Determine the (X, Y) coordinate at the center of the cell enclosing the given text.  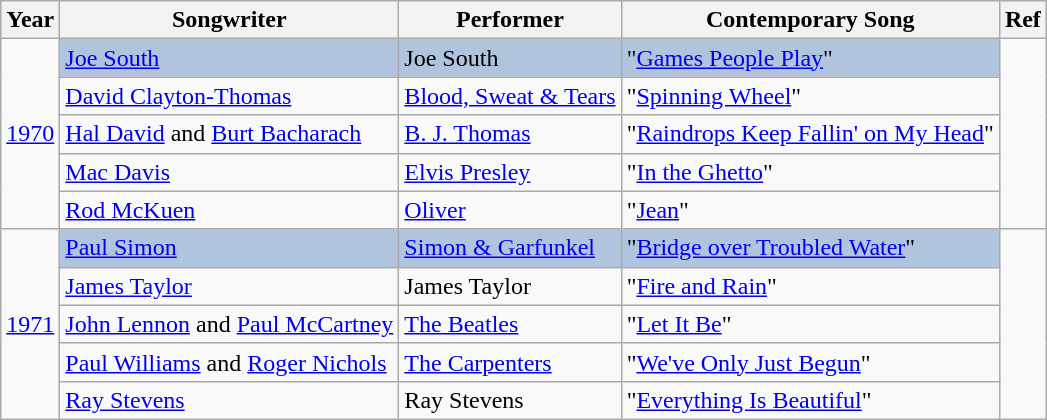
Hal David and Burt Bacharach (230, 134)
"We've Only Just Begun" (810, 362)
B. J. Thomas (510, 134)
Mac Davis (230, 172)
Songwriter (230, 20)
Contemporary Song (810, 20)
"Fire and Rain" (810, 286)
Year (30, 20)
Performer (510, 20)
1971 (30, 324)
"Raindrops Keep Fallin' on My Head" (810, 134)
"Let It Be" (810, 324)
1970 (30, 134)
"Everything Is Beautiful" (810, 400)
David Clayton-Thomas (230, 96)
Simon & Garfunkel (510, 248)
Paul Williams and Roger Nichols (230, 362)
Ref (1022, 20)
The Carpenters (510, 362)
John Lennon and Paul McCartney (230, 324)
"Bridge over Troubled Water" (810, 248)
Elvis Presley (510, 172)
Oliver (510, 210)
Paul Simon (230, 248)
Blood, Sweat & Tears (510, 96)
"Games People Play" (810, 58)
"Jean" (810, 210)
"In the Ghetto" (810, 172)
Rod McKuen (230, 210)
"Spinning Wheel" (810, 96)
The Beatles (510, 324)
